Scan for the cell matching the given text and deliver its [x, y] coordinate at center. 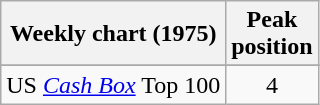
Peakposition [272, 34]
Weekly chart (1975) [114, 34]
4 [272, 85]
US Cash Box Top 100 [114, 85]
